Return (x, y) of the center of cell containing provided text 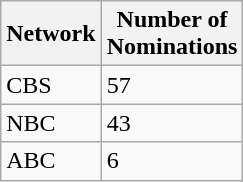
CBS (51, 85)
NBC (51, 123)
Network (51, 34)
ABC (51, 161)
57 (172, 85)
6 (172, 161)
Number ofNominations (172, 34)
43 (172, 123)
